Determine the (x, y) coordinate at the center of the cell enclosing the given text.  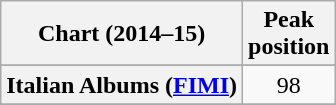
Chart (2014–15) (122, 34)
98 (289, 85)
Peakposition (289, 34)
Italian Albums (FIMI) (122, 85)
